Identify which cell holds the provided text, then report its (x, y) central coordinate. 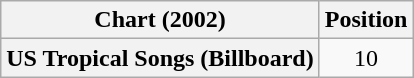
10 (366, 58)
US Tropical Songs (Billboard) (160, 58)
Chart (2002) (160, 20)
Position (366, 20)
